Provide the [X, Y] coordinate of the cell's center where the given text is located.  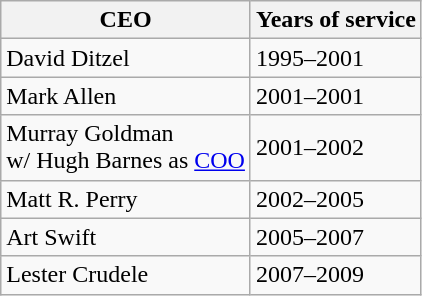
David Ditzel [126, 58]
2007–2009 [336, 275]
Art Swift [126, 237]
CEO [126, 20]
1995–2001 [336, 58]
2005–2007 [336, 237]
2001–2001 [336, 96]
Murray Goldmanw/ Hugh Barnes as COO [126, 148]
Years of service [336, 20]
2001–2002 [336, 148]
Lester Crudele [126, 275]
Matt R. Perry [126, 199]
2002–2005 [336, 199]
Mark Allen [126, 96]
